Pinpoint the cell where the given text exists, returning its (X, Y) midpoint coordinate. 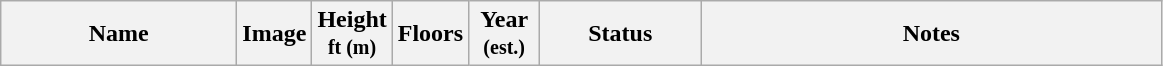
Floors (430, 34)
Year(est.) (504, 34)
Notes (932, 34)
Image (274, 34)
Heightft (m) (352, 34)
Name (119, 34)
Status (620, 34)
